Pinpoint the cell where the given text exists, returning its (x, y) midpoint coordinate. 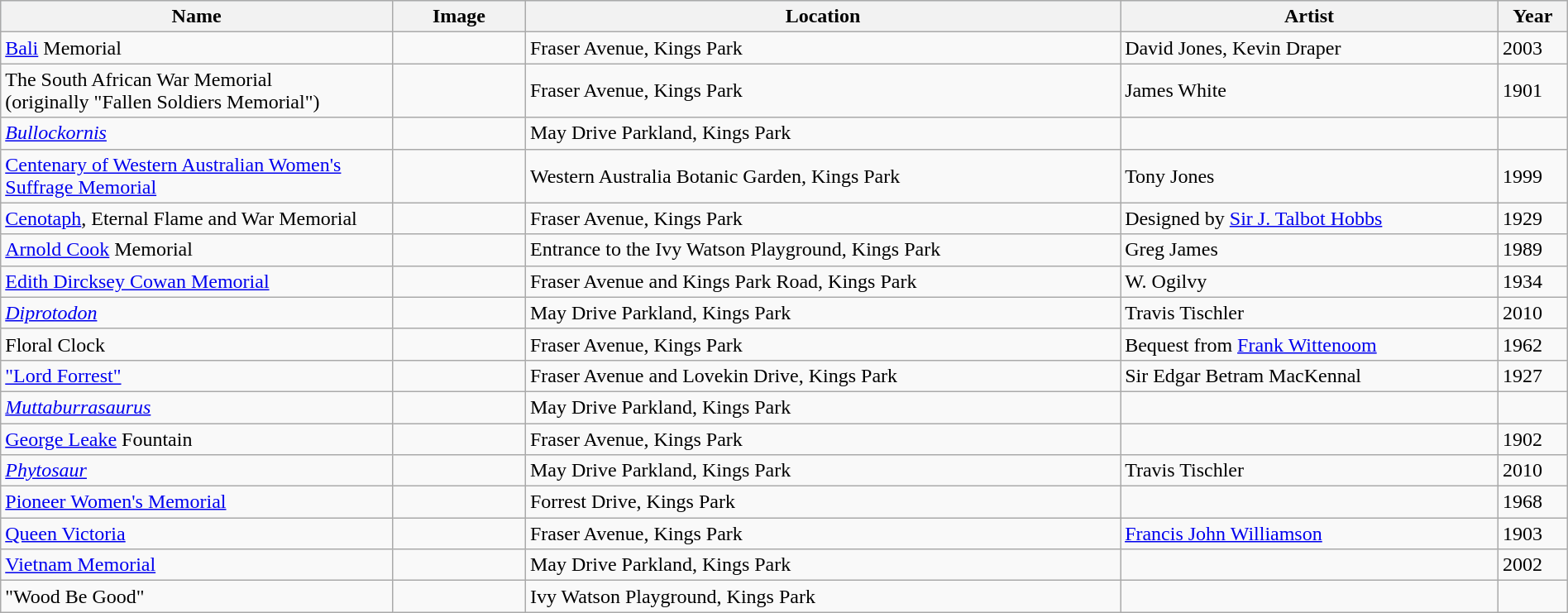
Phytosaur (197, 471)
1999 (1532, 175)
Centenary of Western Australian Women's Suffrage Memorial (197, 175)
1902 (1532, 439)
Western Australia Botanic Garden, Kings Park (822, 175)
2003 (1532, 48)
Edith Dircksey Cowan Memorial (197, 281)
2002 (1532, 565)
W. Ogilvy (1310, 281)
Queen Victoria (197, 534)
Fraser Avenue and Kings Park Road, Kings Park (822, 281)
Muttaburrasaurus (197, 407)
Entrance to the Ivy Watson Playground, Kings Park (822, 250)
"Wood Be Good" (197, 596)
"Lord Forrest" (197, 376)
Floral Clock (197, 344)
Arnold Cook Memorial (197, 250)
Diprotodon (197, 313)
Image (458, 17)
1927 (1532, 376)
Bali Memorial (197, 48)
Sir Edgar Betram MacKennal (1310, 376)
Designed by Sir J. Talbot Hobbs (1310, 218)
Greg James (1310, 250)
Year (1532, 17)
1901 (1532, 91)
Location (822, 17)
Name (197, 17)
1989 (1532, 250)
David Jones, Kevin Draper (1310, 48)
1929 (1532, 218)
Tony Jones (1310, 175)
George Leake Fountain (197, 439)
Artist (1310, 17)
James White (1310, 91)
1934 (1532, 281)
1968 (1532, 502)
1903 (1532, 534)
Fraser Avenue and Lovekin Drive, Kings Park (822, 376)
Bequest from Frank Wittenoom (1310, 344)
Pioneer Women's Memorial (197, 502)
Ivy Watson Playground, Kings Park (822, 596)
The South African War Memorial(originally "Fallen Soldiers Memorial") (197, 91)
Cenotaph, Eternal Flame and War Memorial (197, 218)
Forrest Drive, Kings Park (822, 502)
Francis John Williamson (1310, 534)
Vietnam Memorial (197, 565)
1962 (1532, 344)
Bullockornis (197, 133)
